Extract the [X, Y] coordinate from the center of the cell holding the provided text.  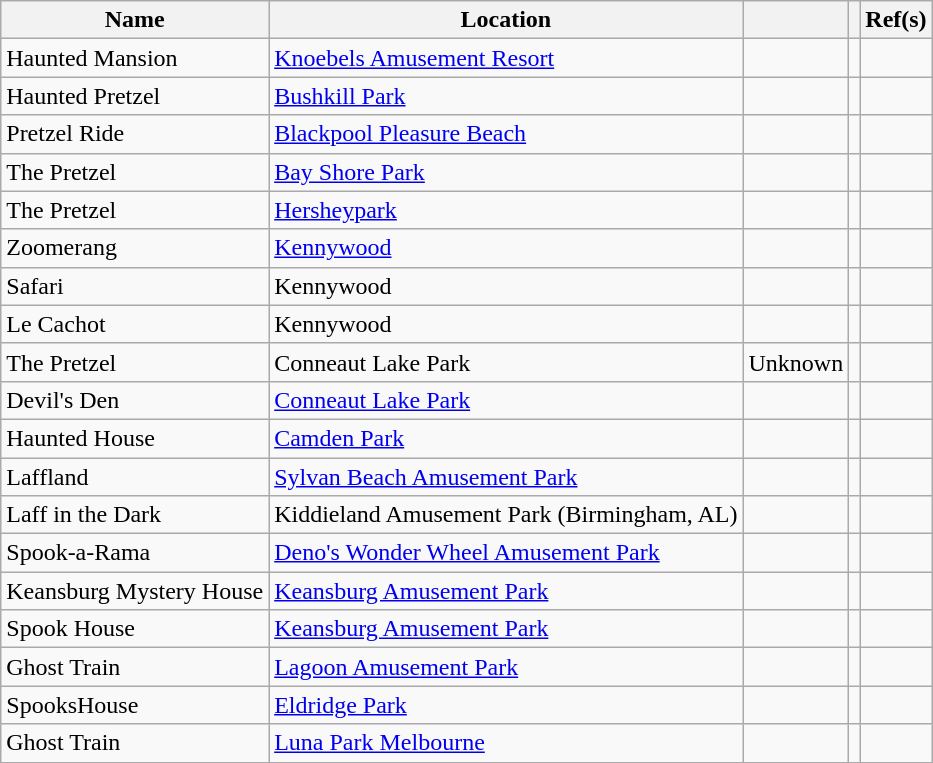
Camden Park [506, 438]
Haunted Pretzel [135, 96]
Spook House [135, 629]
Knoebels Amusement Resort [506, 58]
Bay Shore Park [506, 172]
Deno's Wonder Wheel Amusement Park [506, 553]
Safari [135, 286]
Laff in the Dark [135, 515]
Unknown [796, 362]
Luna Park Melbourne [506, 743]
Location [506, 20]
Kiddieland Amusement Park (Birmingham, AL) [506, 515]
Le Cachot [135, 324]
Pretzel Ride [135, 134]
Keansburg Mystery House [135, 591]
Spook-a-Rama [135, 553]
Sylvan Beach Amusement Park [506, 477]
Blackpool Pleasure Beach [506, 134]
Eldridge Park [506, 705]
Hersheypark [506, 210]
Haunted House [135, 438]
SpooksHouse [135, 705]
Ref(s) [896, 20]
Zoomerang [135, 248]
Haunted Mansion [135, 58]
Lagoon Amusement Park [506, 667]
Devil's Den [135, 400]
Name [135, 20]
Laffland [135, 477]
Bushkill Park [506, 96]
